Capture the cell that displays the provided text and extract its [X, Y] central coordinate. 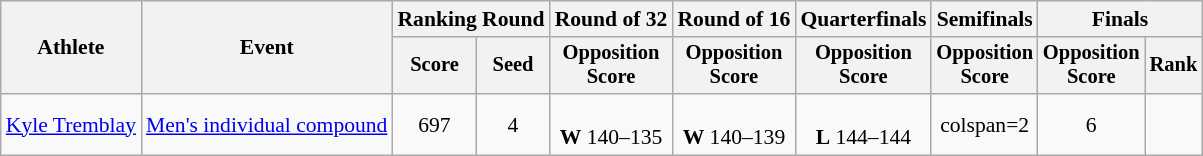
Finals [1120, 19]
colspan=2 [984, 124]
Score [434, 66]
Seed [512, 66]
Ranking Round [470, 19]
Quarterfinals [863, 19]
Athlete [71, 48]
Round of 16 [734, 19]
697 [434, 124]
Event [266, 48]
Round of 32 [612, 19]
Kyle Tremblay [71, 124]
4 [512, 124]
6 [1092, 124]
W 140–135 [612, 124]
W 140–139 [734, 124]
Rank [1174, 66]
L 144–144 [863, 124]
Men's individual compound [266, 124]
Semifinals [984, 19]
